Return (x, y) of the center of cell containing provided text 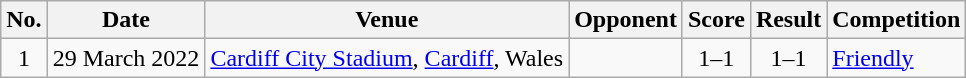
Friendly (896, 58)
No. (24, 20)
Venue (387, 20)
Opponent (626, 20)
Date (126, 20)
Score (716, 20)
Cardiff City Stadium, Cardiff, Wales (387, 58)
1 (24, 58)
29 March 2022 (126, 58)
Result (788, 20)
Competition (896, 20)
